Output the (X, Y) coordinate of the center of the cell containing the given text.  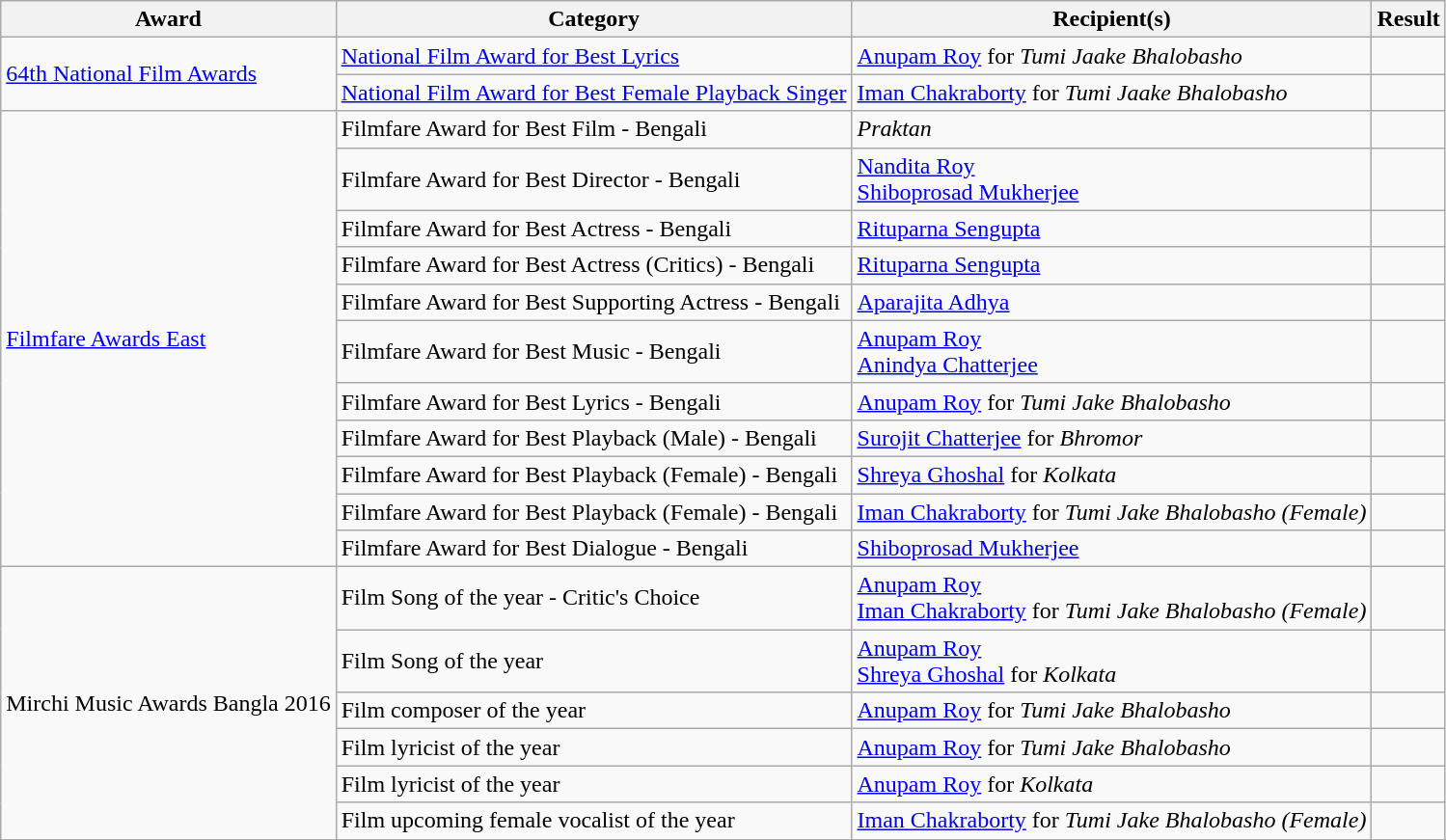
Shreya Ghoshal for Kolkata (1111, 474)
Anupam Roy Anindya Chatterjee (1111, 351)
Film Song of the year (594, 662)
Award (168, 19)
Filmfare Award for Best Music - Bengali (594, 351)
Praktan (1111, 129)
Aparajita Adhya (1111, 302)
Mirchi Music Awards Bangla 2016 (168, 703)
Category (594, 19)
Filmfare Award for Best Dialogue - Bengali (594, 549)
Anupam Roy Iman Chakraborty for Tumi Jake Bhalobasho (Female) (1111, 598)
Iman Chakraborty for Tumi Jaake Bhalobasho (1111, 93)
Filmfare Award for Best Actress - Bengali (594, 229)
Recipient(s) (1111, 19)
Filmfare Award for Best Actress (Critics) - Bengali (594, 265)
Result (1408, 19)
Film upcoming female vocalist of the year (594, 821)
Filmfare Award for Best Director - Bengali (594, 179)
Filmfare Award for Best Film - Bengali (594, 129)
Film composer of the year (594, 711)
Anupam Roy Shreya Ghoshal for Kolkata (1111, 662)
National Film Award for Best Female Playback Singer (594, 93)
Shiboprosad Mukherjee (1111, 549)
Anupam Roy for Tumi Jaake Bhalobasho (1111, 56)
Filmfare Award for Best Supporting Actress - Bengali (594, 302)
Filmfare Awards East (168, 339)
Film Song of the year - Critic's Choice (594, 598)
Surojit Chatterjee for Bhromor (1111, 438)
Nandita Roy Shiboprosad Mukherjee (1111, 179)
National Film Award for Best Lyrics (594, 56)
Filmfare Award for Best Playback (Male) - Bengali (594, 438)
Anupam Roy for Kolkata (1111, 784)
Filmfare Award for Best Lyrics - Bengali (594, 401)
64th National Film Awards (168, 74)
